Return the (X, Y) coordinate for the center point of the cell that contains the specified text.  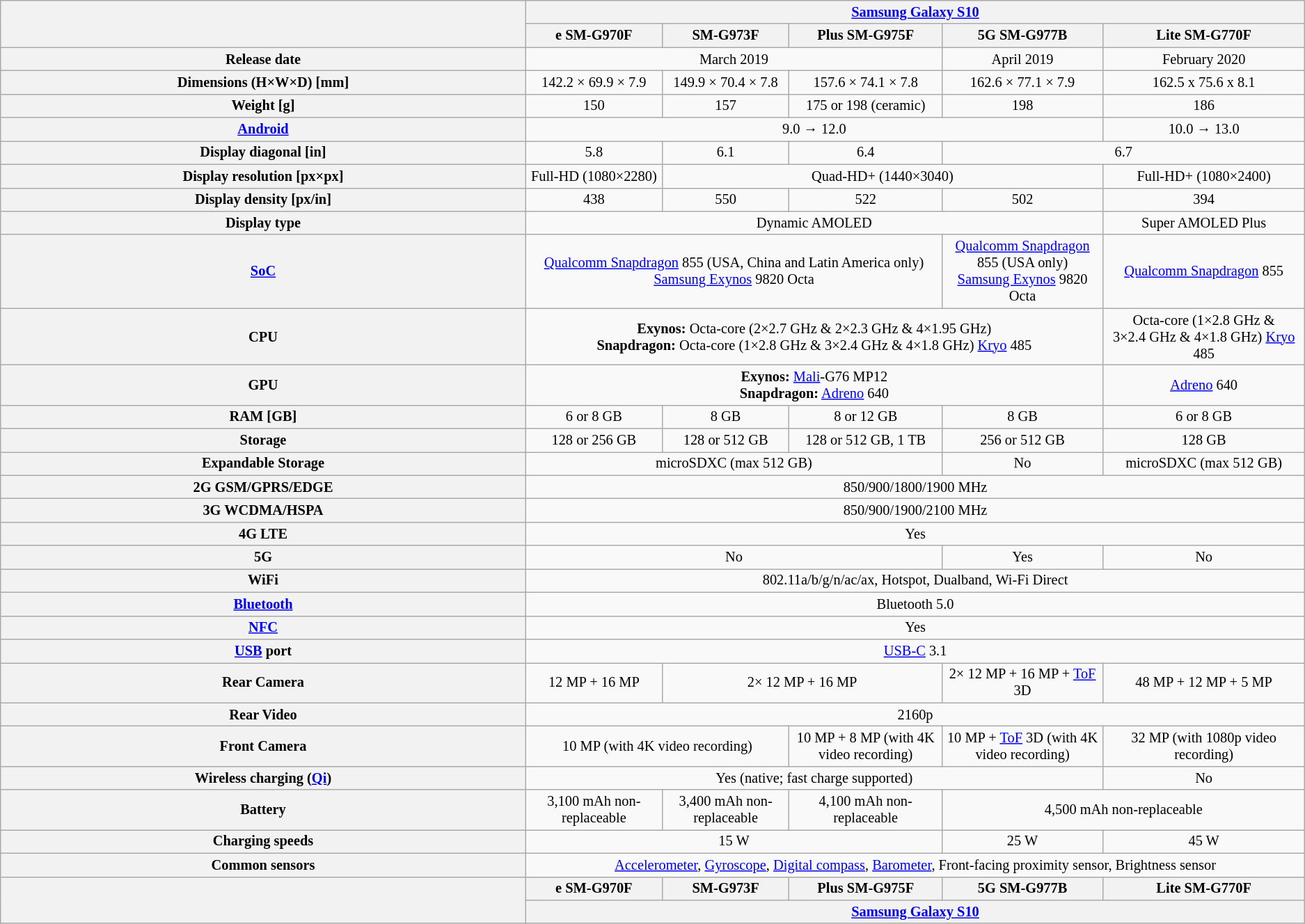
Exynos: Mali-G76 MP12Snapdragon: Adreno 640 (814, 385)
150 (594, 106)
3G WCDMA/HSPA (263, 510)
45 W (1203, 841)
128 or 512 GB (725, 440)
RAM [GB] (263, 417)
Battery (263, 810)
438 (594, 200)
128 or 512 GB, 1 TB (866, 440)
Quad-HD+ (1440×3040) (883, 176)
Dynamic AMOLED (814, 223)
12 MP + 16 MP (594, 683)
Full-HD (1080×2280) (594, 176)
Rear Camera (263, 683)
4G LTE (263, 534)
Bluetooth (263, 604)
GPU (263, 385)
2G GSM/GPRS/EDGE (263, 487)
6.7 (1123, 152)
Display resolution [px×px] (263, 176)
5G (263, 557)
Release date (263, 59)
USB port (263, 651)
Rear Video (263, 715)
Yes (native; fast charge supported) (814, 778)
198 (1023, 106)
Wireless charging (Qi) (263, 778)
522 (866, 200)
Accelerometer, Gyroscope, Digital compass, Barometer, Front-facing proximity sensor, Brightness sensor (915, 865)
Octa-core (1×2.8 GHz & 3×2.4 GHz & 4×1.8 GHz) Kryo 485 (1203, 337)
186 (1203, 106)
8 or 12 GB (866, 417)
142.2 × 69.9 × 7.9 (594, 82)
SoC (263, 271)
2× 12 MP + 16 MP + ToF 3D (1023, 683)
Expandable Storage (263, 463)
Exynos: Octa-core (2×2.7 GHz & 2×2.3 GHz & 4×1.95 GHz)Snapdragon: Octa-core (1×2.8 GHz & 3×2.4 GHz & 4×1.8 GHz) Kryo 485 (814, 337)
162.6 × 77.1 × 7.9 (1023, 82)
March 2019 (734, 59)
502 (1023, 200)
3,100 mAh non-replaceable (594, 810)
850/900/1800/1900 MHz (915, 487)
4,100 mAh non-replaceable (866, 810)
WiFi (263, 580)
February 2020 (1203, 59)
Android (263, 129)
802.11a/b/g/n/ac/ax, Hotspot, Dualband, Wi-Fi Direct (915, 580)
CPU (263, 337)
2× 12 MP + 16 MP (802, 683)
394 (1203, 200)
32 MP (with 1080p video recording) (1203, 746)
3,400 mAh non-replaceable (725, 810)
Adreno 640 (1203, 385)
6.4 (866, 152)
Display density [px/in] (263, 200)
Weight [g] (263, 106)
Charging speeds (263, 841)
162.5 x 75.6 x 8.1 (1203, 82)
149.9 × 70.4 × 7.8 (725, 82)
Qualcomm Snapdragon 855 (1203, 271)
10 MP + 8 MP (with 4K video recording) (866, 746)
NFC (263, 628)
4,500 mAh non-replaceable (1123, 810)
Common sensors (263, 865)
Bluetooth 5.0 (915, 604)
10 MP + ToF 3D (with 4K video recording) (1023, 746)
10 MP (with 4K video recording) (657, 746)
157 (725, 106)
48 MP + 12 MP + 5 MP (1203, 683)
USB-C 3.1 (915, 651)
128 or 256 GB (594, 440)
128 GB (1203, 440)
Front Camera (263, 746)
Storage (263, 440)
15 W (734, 841)
Qualcomm Snapdragon 855 (USA, China and Latin America only)Samsung Exynos 9820 Octa (734, 271)
9.0 → 12.0 (814, 129)
Dimensions (H×W×D) [mm] (263, 82)
April 2019 (1023, 59)
5.8 (594, 152)
850/900/1900/2100 MHz (915, 510)
256 or 512 GB (1023, 440)
25 W (1023, 841)
6.1 (725, 152)
Super AMOLED Plus (1203, 223)
10.0 → 13.0 (1203, 129)
Full-HD+ (1080×2400) (1203, 176)
Qualcomm Snapdragon 855 (USA only)Samsung Exynos 9820 Octa (1023, 271)
2160p (915, 715)
Display diagonal [in] (263, 152)
157.6 × 74.1 × 7.8 (866, 82)
175 or 198 (ceramic) (866, 106)
550 (725, 200)
Display type (263, 223)
